Determine the (X, Y) coordinate at the center of the cell enclosing the given text.  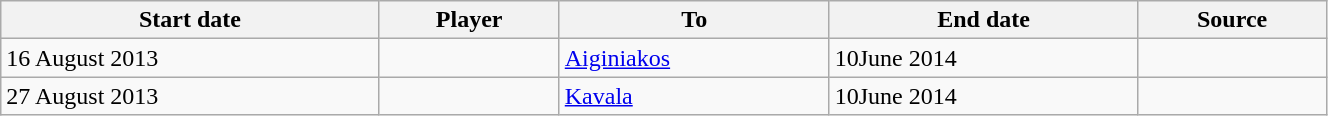
Player (469, 20)
Kavala (694, 96)
Start date (190, 20)
Source (1232, 20)
To (694, 20)
End date (984, 20)
16 August 2013 (190, 58)
Aiginiakos (694, 58)
27 August 2013 (190, 96)
